Locate the cell with the specified text and output its (x, y) center coordinate. 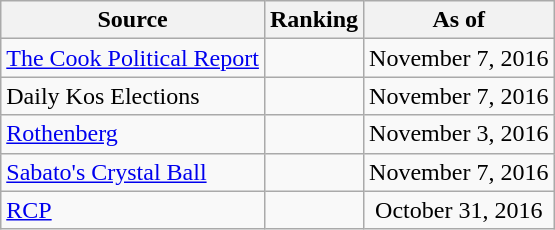
As of (459, 20)
Daily Kos Elections (133, 96)
Rothenberg (133, 134)
The Cook Political Report (133, 58)
RCP (133, 210)
Ranking (314, 20)
November 3, 2016 (459, 134)
Source (133, 20)
October 31, 2016 (459, 210)
Sabato's Crystal Ball (133, 172)
